Pinpoint the cell where the given text exists, returning its (X, Y) midpoint coordinate. 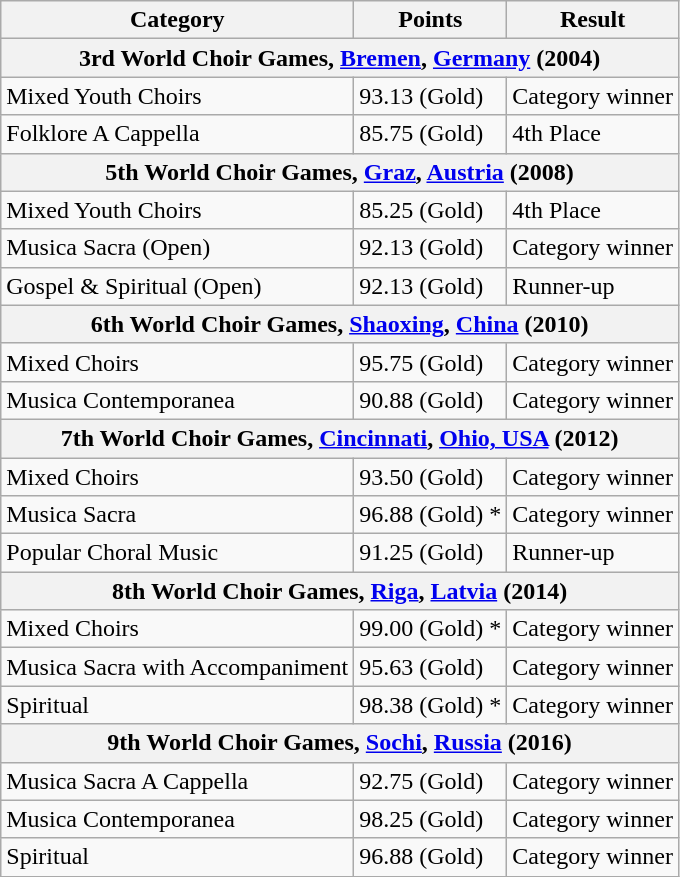
6th World Choir Games, Shaoxing, China (2010) (340, 324)
Category (178, 20)
99.00 (Gold) * (430, 629)
Gospel & Spiritual (Open) (178, 286)
Musica Sacra (Open) (178, 248)
98.25 (Gold) (430, 819)
95.63 (Gold) (430, 667)
91.25 (Gold) (430, 553)
95.75 (Gold) (430, 362)
7th World Choir Games, Cincinnati, Ohio, USA (2012) (340, 438)
96.88 (Gold) * (430, 515)
9th World Choir Games, Sochi, Russia (2016) (340, 743)
92.75 (Gold) (430, 781)
3rd World Choir Games, Bremen, Germany (2004) (340, 58)
Folklore A Cappella (178, 134)
93.13 (Gold) (430, 96)
Popular Choral Music (178, 553)
85.25 (Gold) (430, 210)
Musica Sacra with Accompaniment (178, 667)
96.88 (Gold) (430, 857)
93.50 (Gold) (430, 477)
98.38 (Gold) * (430, 705)
Musica Sacra A Cappella (178, 781)
8th World Choir Games, Riga, Latvia (2014) (340, 591)
85.75 (Gold) (430, 134)
5th World Choir Games, Graz, Austria (2008) (340, 172)
Musica Sacra (178, 515)
Points (430, 20)
Result (593, 20)
90.88 (Gold) (430, 400)
